Output the (x, y) coordinate of the center of the cell containing the given text.  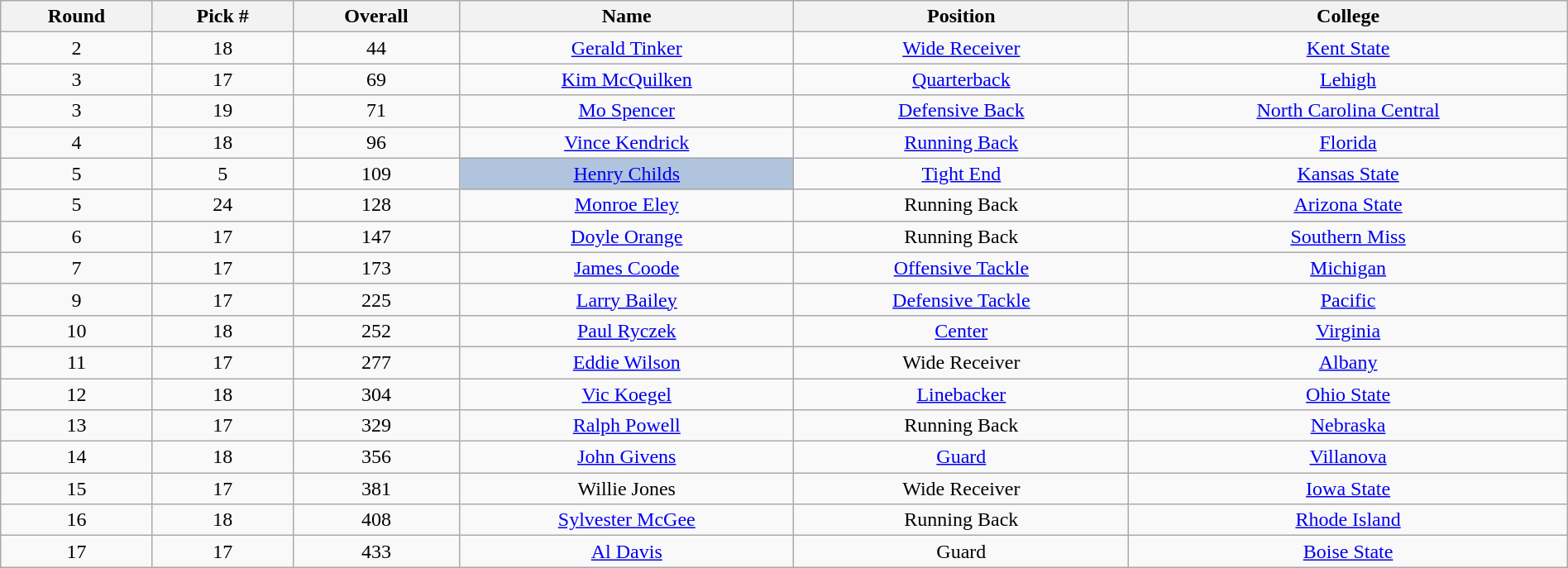
381 (376, 489)
Al Davis (627, 551)
Henry Childs (627, 174)
15 (77, 489)
Ralph Powell (627, 426)
12 (77, 394)
Villanova (1348, 457)
13 (77, 426)
71 (376, 111)
James Coode (627, 268)
277 (376, 362)
Florida (1348, 142)
Lehigh (1348, 79)
Kent State (1348, 48)
Paul Ryczek (627, 331)
19 (222, 111)
Defensive Tackle (961, 299)
Mo Spencer (627, 111)
Vince Kendrick (627, 142)
Doyle Orange (627, 236)
Overall (376, 17)
John Givens (627, 457)
Position (961, 17)
433 (376, 551)
24 (222, 205)
Larry Bailey (627, 299)
Name (627, 17)
Iowa State (1348, 489)
Pick # (222, 17)
Kim McQuilken (627, 79)
225 (376, 299)
69 (376, 79)
Sylvester McGee (627, 520)
Quarterback (961, 79)
14 (77, 457)
252 (376, 331)
7 (77, 268)
Virginia (1348, 331)
Round (77, 17)
Pacific (1348, 299)
Defensive Back (961, 111)
Boise State (1348, 551)
Center (961, 331)
10 (77, 331)
96 (376, 142)
329 (376, 426)
44 (376, 48)
Vic Koegel (627, 394)
Ohio State (1348, 394)
Albany (1348, 362)
College (1348, 17)
North Carolina Central (1348, 111)
Kansas State (1348, 174)
11 (77, 362)
109 (376, 174)
Rhode Island (1348, 520)
147 (376, 236)
Tight End (961, 174)
Monroe Eley (627, 205)
Southern Miss (1348, 236)
4 (77, 142)
408 (376, 520)
Arizona State (1348, 205)
128 (376, 205)
Willie Jones (627, 489)
304 (376, 394)
6 (77, 236)
2 (77, 48)
Gerald Tinker (627, 48)
Linebacker (961, 394)
Eddie Wilson (627, 362)
173 (376, 268)
Nebraska (1348, 426)
16 (77, 520)
Michigan (1348, 268)
Offensive Tackle (961, 268)
356 (376, 457)
9 (77, 299)
